Provide the (X, Y) coordinate of the cell's center where the given text is located.  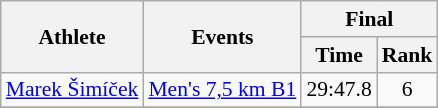
Marek Šimíček (72, 90)
29:47.8 (338, 90)
Events (222, 36)
Rank (408, 55)
Final (369, 19)
Time (338, 55)
6 (408, 90)
Athlete (72, 36)
Men's 7,5 km B1 (222, 90)
